Find where the given text appears and provide that cell's center as [X, Y] coordinate. 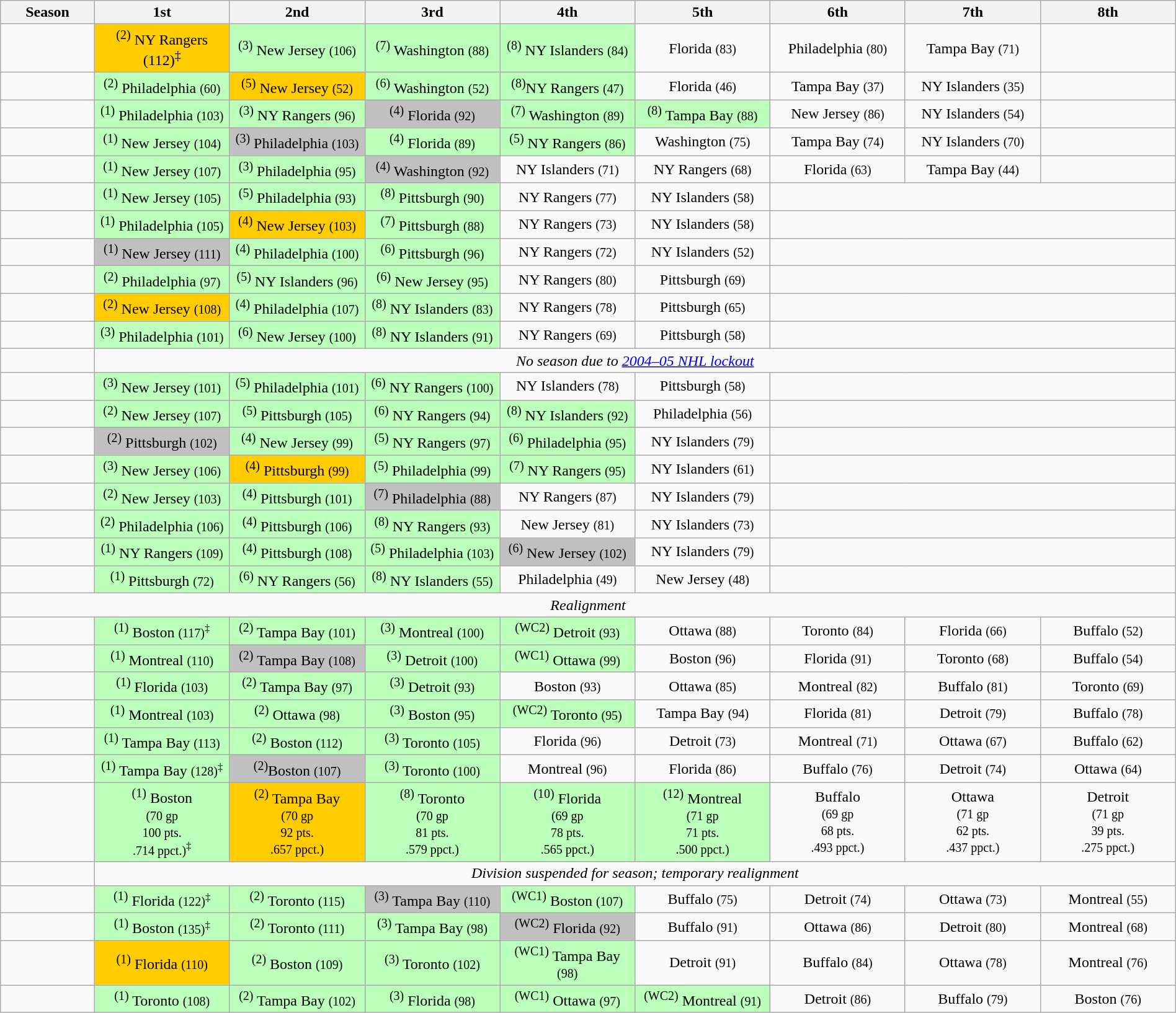
Ottawa (88) [703, 631]
(1) Pittsburgh (72) [162, 579]
(1) Boston (135)‡ [162, 927]
(7) Washington (89) [568, 114]
Tampa Bay (71) [973, 48]
Buffalo (78) [1108, 714]
(5) Philadelphia (93) [297, 197]
Buffalo (79) [973, 999]
(1) Toronto (108) [162, 999]
(2) Toronto (115) [297, 899]
NY Rangers (72) [568, 252]
(1) Philadelphia (105) [162, 224]
Season [48, 12]
NY Islanders (78) [568, 386]
Toronto (84) [838, 631]
(5) NY Rangers (86) [568, 141]
NY Islanders (54) [973, 114]
(1) Florida (110) [162, 963]
NY Islanders (71) [568, 170]
(6) Washington (52) [432, 87]
NY Islanders (70) [973, 141]
Buffalo (81) [973, 686]
(WC1) Tampa Bay (98) [568, 963]
(4) Pittsburgh (106) [297, 524]
Philadelphia (49) [568, 579]
7th [973, 12]
(1) Montreal (103) [162, 714]
Boston (93) [568, 686]
(2) Toronto (111) [297, 927]
(6) NY Rangers (56) [297, 579]
(6) New Jersey (100) [297, 335]
(WC2) Toronto (95) [568, 714]
8th [1108, 12]
Montreal (96) [568, 769]
(3) NY Rangers (96) [297, 114]
NY Rangers (78) [568, 307]
NY Rangers (69) [568, 335]
(2) Tampa Bay (97) [297, 686]
Tampa Bay (94) [703, 714]
Florida (86) [703, 769]
Buffalo (75) [703, 899]
Montreal (82) [838, 686]
(8) NY Rangers (93) [432, 524]
Washington (75) [703, 141]
New Jersey (86) [838, 114]
(1) Tampa Bay (128)‡ [162, 769]
NY Rangers (73) [568, 224]
(8) NY Islanders (91) [432, 335]
(5) Pittsburgh (105) [297, 414]
(4) Pittsburgh (108) [297, 552]
Montreal (71) [838, 741]
(1) Montreal (110) [162, 658]
Ottawa (86) [838, 927]
(2) Boston (112) [297, 741]
(4) Philadelphia (107) [297, 307]
(1) Florida (122)‡ [162, 899]
(3) New Jersey (101) [162, 386]
2nd [297, 12]
Pittsburgh (65) [703, 307]
Ottawa (78) [973, 963]
(2) Tampa Bay (101) [297, 631]
(2) Philadelphia (106) [162, 524]
Florida (63) [838, 170]
(2) Ottawa (98) [297, 714]
(1) Tampa Bay (113) [162, 741]
(2) Philadelphia (60) [162, 87]
New Jersey (81) [568, 524]
Tampa Bay (37) [838, 87]
Detroit (80) [973, 927]
(2) NY Rangers (112)‡ [162, 48]
(5) NY Rangers (97) [432, 441]
(3) Tampa Bay (98) [432, 927]
(1) Boston (70 gp100 pts..714 ppct.)‡ [162, 822]
(10) Florida (69 gp78 pts..565 ppct.) [568, 822]
(8) Toronto (70 gp81 pts..579 ppct.) [432, 822]
(7) Philadelphia (88) [432, 497]
Philadelphia (56) [703, 414]
(3) Philadelphia (95) [297, 170]
(4) Washington (92) [432, 170]
(3) Toronto (102) [432, 963]
Tampa Bay (44) [973, 170]
(2) New Jersey (107) [162, 414]
Florida (83) [703, 48]
NY Rangers (77) [568, 197]
(2)Boston (107) [297, 769]
Boston (76) [1108, 999]
(6) NY Rangers (94) [432, 414]
Florida (91) [838, 658]
Ottawa (71 gp62 pts..437 ppct.) [973, 822]
(3) Toronto (105) [432, 741]
(8) NY Islanders (92) [568, 414]
(8) NY Islanders (55) [432, 579]
(4) Florida (92) [432, 114]
(5) NY Islanders (96) [297, 280]
(WC2) Florida (92) [568, 927]
(3) Philadelphia (103) [297, 141]
(3) Boston (95) [432, 714]
(2) Pittsburgh (102) [162, 441]
(6) Pittsburgh (96) [432, 252]
Buffalo (69 gp68 pts..493 ppct.) [838, 822]
Montreal (76) [1108, 963]
(WC2) Montreal (91) [703, 999]
4th [568, 12]
(7) NY Rangers (95) [568, 469]
(6) NY Rangers (100) [432, 386]
NY Rangers (80) [568, 280]
(6) New Jersey (95) [432, 280]
(4) Philadelphia (100) [297, 252]
(2) Tampa Bay (70 gp92 pts..657 ppct.) [297, 822]
Buffalo (52) [1108, 631]
(3) Detroit (100) [432, 658]
(4) New Jersey (103) [297, 224]
(1) Boston (117)‡ [162, 631]
(WC2) Detroit (93) [568, 631]
(2) Philadelphia (97) [162, 280]
Detroit (71 gp39 pts..275 ppct.) [1108, 822]
5th [703, 12]
(1) Florida (103) [162, 686]
Ottawa (73) [973, 899]
(6) Philadelphia (95) [568, 441]
Florida (66) [973, 631]
Detroit (73) [703, 741]
(WC1) Ottawa (99) [568, 658]
(5) Philadelphia (99) [432, 469]
Division suspended for season; temporary realignment [635, 874]
Realignment [588, 605]
Toronto (69) [1108, 686]
Buffalo (91) [703, 927]
Montreal (68) [1108, 927]
(8) NY Islanders (83) [432, 307]
(3) Tampa Bay (110) [432, 899]
Philadelphia (80) [838, 48]
Tampa Bay (74) [838, 141]
Buffalo (76) [838, 769]
Pittsburgh (69) [703, 280]
(4) New Jersey (99) [297, 441]
Florida (81) [838, 714]
(7) Pittsburgh (88) [432, 224]
(5) Philadelphia (103) [432, 552]
(3) Toronto (100) [432, 769]
Buffalo (84) [838, 963]
1st [162, 12]
(3) Florida (98) [432, 999]
(4) Pittsburgh (101) [297, 497]
(12) Montreal (71 gp71 pts..500 ppct.) [703, 822]
(3) Detroit (93) [432, 686]
(6) New Jersey (102) [568, 552]
Detroit (86) [838, 999]
(3) Montreal (100) [432, 631]
(8) Pittsburgh (90) [432, 197]
(2) Boston (109) [297, 963]
Toronto (68) [973, 658]
Florida (96) [568, 741]
(2) Tampa Bay (102) [297, 999]
(2) Tampa Bay (108) [297, 658]
(3) Philadelphia (101) [162, 335]
Boston (96) [703, 658]
NY Islanders (61) [703, 469]
(1) NY Rangers (109) [162, 552]
Detroit (91) [703, 963]
(8)NY Rangers (47) [568, 87]
(5) Philadelphia (101) [297, 386]
NY Islanders (73) [703, 524]
Buffalo (62) [1108, 741]
(2) New Jersey (103) [162, 497]
(2) New Jersey (108) [162, 307]
(1) New Jersey (104) [162, 141]
Ottawa (85) [703, 686]
(5) New Jersey (52) [297, 87]
(7) Washington (88) [432, 48]
(4) Pittsburgh (99) [297, 469]
Buffalo (54) [1108, 658]
Ottawa (67) [973, 741]
No season due to 2004–05 NHL lockout [635, 360]
(8) NY Islanders (84) [568, 48]
(1) Philadelphia (103) [162, 114]
New Jersey (48) [703, 579]
Florida (46) [703, 87]
(4) Florida (89) [432, 141]
(WC1) Boston (107) [568, 899]
NY Rangers (68) [703, 170]
NY Islanders (35) [973, 87]
(1) New Jersey (107) [162, 170]
6th [838, 12]
Detroit (79) [973, 714]
(1) New Jersey (111) [162, 252]
(8) Tampa Bay (88) [703, 114]
3rd [432, 12]
NY Islanders (52) [703, 252]
(WC1) Ottawa (97) [568, 999]
Montreal (55) [1108, 899]
(1) New Jersey (105) [162, 197]
NY Rangers (87) [568, 497]
Ottawa (64) [1108, 769]
